Locate the cell with the specified text and output its [x, y] center coordinate. 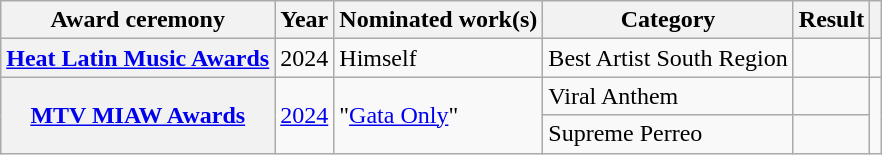
Himself [438, 58]
Category [668, 20]
Viral Anthem [668, 96]
Nominated work(s) [438, 20]
Heat Latin Music Awards [138, 58]
Supreme Perreo [668, 134]
"Gata Only" [438, 115]
Best Artist South Region [668, 58]
Year [304, 20]
MTV MIAW Awards [138, 115]
Result [831, 20]
Award ceremony [138, 20]
